Locate the cell with the specified text and output its [X, Y] center coordinate. 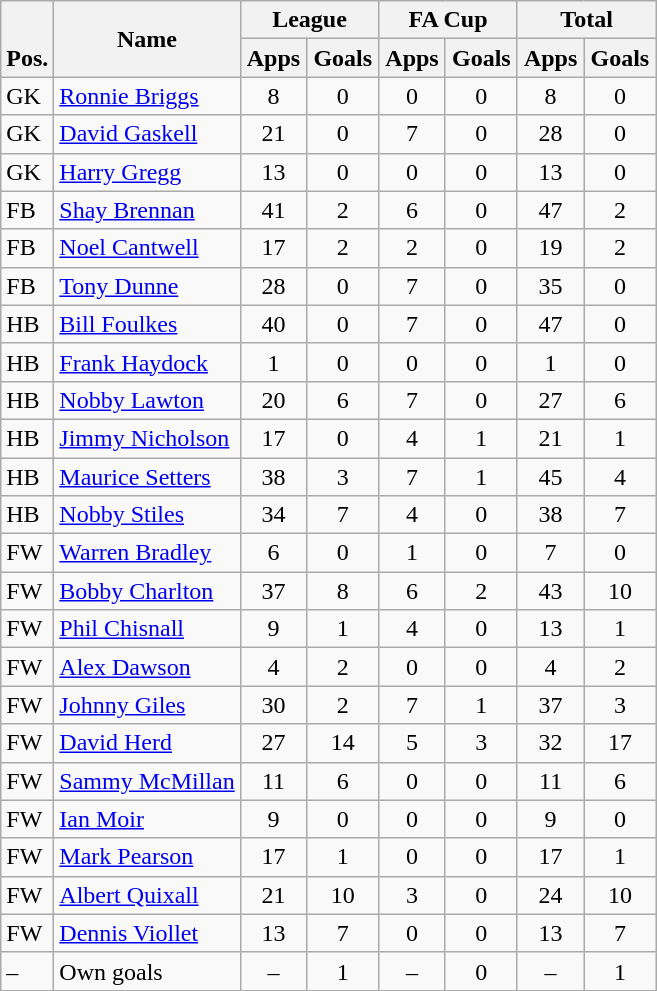
Dennis Viollet [147, 933]
FA Cup [448, 20]
Harry Gregg [147, 172]
Phil Chisnall [147, 629]
32 [550, 743]
19 [550, 248]
Mark Pearson [147, 857]
Bill Foulkes [147, 324]
34 [274, 515]
Ian Moir [147, 819]
43 [550, 591]
35 [550, 286]
Warren Bradley [147, 553]
Bobby Charlton [147, 591]
Own goals [147, 971]
Shay Brennan [147, 210]
Nobby Stiles [147, 515]
24 [550, 895]
League [310, 20]
Alex Dawson [147, 667]
Frank Haydock [147, 362]
Albert Quixall [147, 895]
Nobby Lawton [147, 400]
Noel Cantwell [147, 248]
Name [147, 39]
Tony Dunne [147, 286]
Sammy McMillan [147, 781]
Johnny Giles [147, 705]
20 [274, 400]
40 [274, 324]
Maurice Setters [147, 477]
Total [586, 20]
Ronnie Briggs [147, 96]
41 [274, 210]
Jimmy Nicholson [147, 438]
45 [550, 477]
David Herd [147, 743]
30 [274, 705]
14 [343, 743]
5 [412, 743]
Pos. [28, 39]
David Gaskell [147, 134]
